Pinpoint the cell where the given text exists, returning its [x, y] midpoint coordinate. 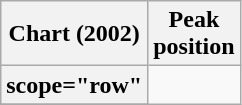
Chart (2002) [74, 34]
Peakposition [194, 34]
scope="row" [74, 85]
